Return (x, y) of the center of cell containing provided text 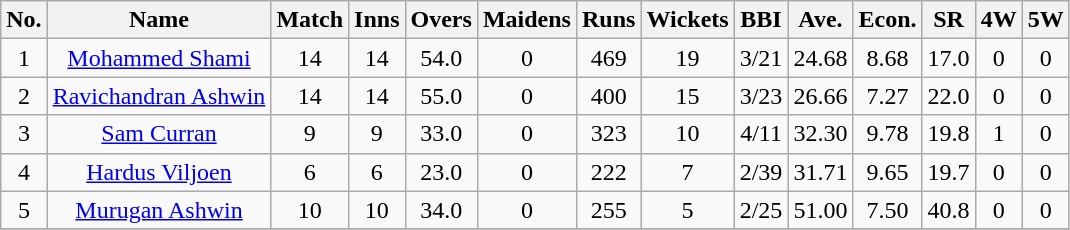
15 (688, 96)
Inns (377, 20)
Econ. (888, 20)
33.0 (441, 134)
7.27 (888, 96)
3/23 (761, 96)
23.0 (441, 172)
22.0 (948, 96)
54.0 (441, 58)
222 (608, 172)
Runs (608, 20)
17.0 (948, 58)
40.8 (948, 210)
31.71 (820, 172)
2 (24, 96)
Mohammed Shami (159, 58)
3/21 (761, 58)
5W (1046, 20)
323 (608, 134)
255 (608, 210)
469 (608, 58)
SR (948, 20)
Ave. (820, 20)
4 (24, 172)
7.50 (888, 210)
26.66 (820, 96)
19.8 (948, 134)
Maidens (526, 20)
8.68 (888, 58)
Name (159, 20)
Hardus Viljoen (159, 172)
55.0 (441, 96)
9.78 (888, 134)
34.0 (441, 210)
51.00 (820, 210)
4W (998, 20)
24.68 (820, 58)
Sam Curran (159, 134)
7 (688, 172)
Wickets (688, 20)
Overs (441, 20)
2/39 (761, 172)
400 (608, 96)
No. (24, 20)
19.7 (948, 172)
4/11 (761, 134)
3 (24, 134)
19 (688, 58)
BBI (761, 20)
2/25 (761, 210)
Match (310, 20)
9.65 (888, 172)
32.30 (820, 134)
Murugan Ashwin (159, 210)
Ravichandran Ashwin (159, 96)
